Capture the cell that displays the provided text and extract its (X, Y) central coordinate. 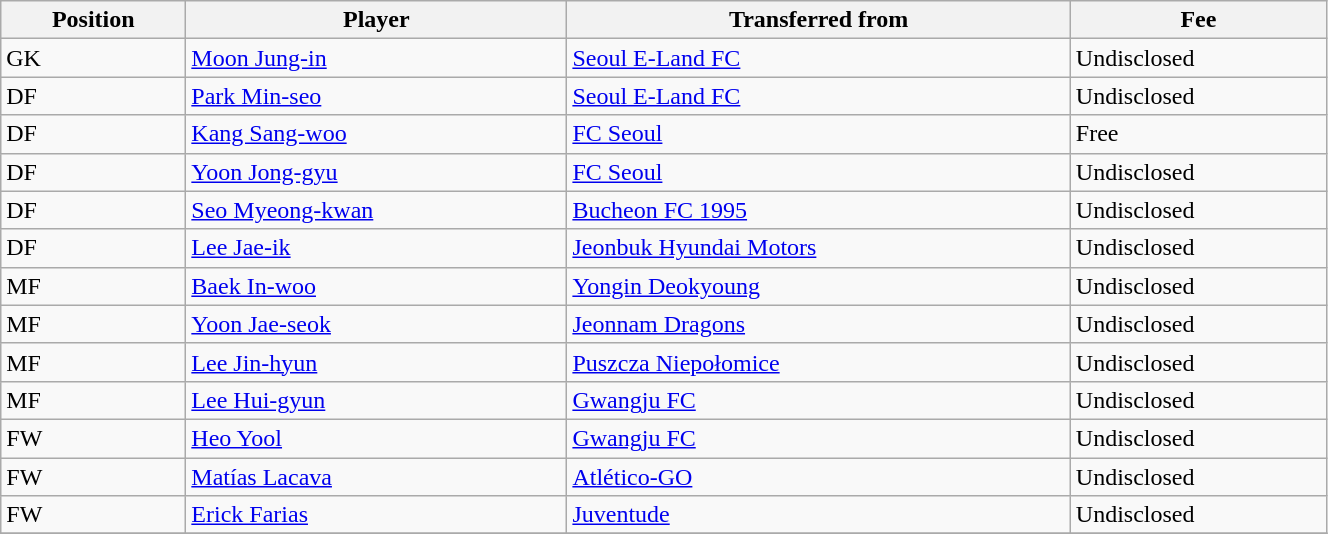
Atlético-GO (818, 477)
Erick Farias (376, 515)
Bucheon FC 1995 (818, 210)
Fee (1198, 20)
Heo Yool (376, 438)
Jeonnam Dragons (818, 324)
Moon Jung-in (376, 58)
Player (376, 20)
Free (1198, 134)
Seo Myeong-kwan (376, 210)
Transferred from (818, 20)
Lee Hui-gyun (376, 400)
Position (94, 20)
Yoon Jong-gyu (376, 172)
Lee Jin-hyun (376, 362)
Lee Jae-ik (376, 248)
Baek In-woo (376, 286)
Puszcza Niepołomice (818, 362)
GK (94, 58)
Juventude (818, 515)
Park Min-seo (376, 96)
Matías Lacava (376, 477)
Yongin Deokyoung (818, 286)
Jeonbuk Hyundai Motors (818, 248)
Kang Sang-woo (376, 134)
Yoon Jae-seok (376, 324)
